Find where the given text appears and provide that cell's center as [x, y] coordinate. 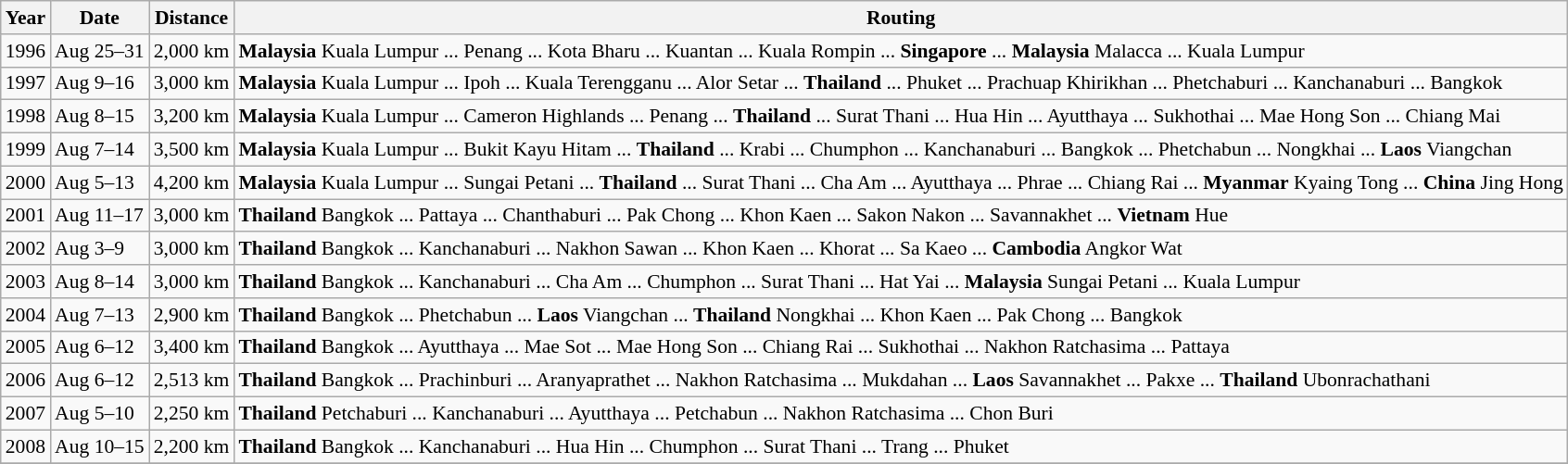
Thailand Bangkok ... Phetchabun ... Laos Viangchan ... Thailand Nongkhai ... Khon Kaen ... Pak Chong ... Bangkok [901, 315]
Thailand Petchaburi ... Kanchanaburi ... Ayutthaya ... Petchabun ... Nakhon Ratchasima ... Chon Buri [901, 414]
2005 [26, 347]
2,000 km [192, 51]
2003 [26, 282]
2006 [26, 381]
3,200 km [192, 117]
Thailand Bangkok ... Pattaya ... Chanthaburi ... Pak Chong ... Khon Kaen ... Sakon Nakon ... Savannakhet ... Vietnam Hue [901, 216]
Aug 9–16 [100, 83]
2,250 km [192, 414]
2000 [26, 182]
2007 [26, 414]
2,900 km [192, 315]
Thailand Bangkok ... Kanchanaburi ... Nakhon Sawan ... Khon Kaen ... Khorat ... Sa Kaeo ... Cambodia Angkor Wat [901, 249]
2008 [26, 446]
Thailand Bangkok ... Kanchanaburi ... Hua Hin ... Chumphon ... Surat Thani ... Trang ... Phuket [901, 446]
Aug 5–13 [100, 182]
Aug 25–31 [100, 51]
3,400 km [192, 347]
2001 [26, 216]
Distance [192, 18]
Thailand Bangkok ... Kanchanaburi ... Cha Am ... Chumphon ... Surat Thani ... Hat Yai ... Malaysia Sungai Petani ... Kuala Lumpur [901, 282]
2004 [26, 315]
Aug 3–9 [100, 249]
Aug 7–13 [100, 315]
2,513 km [192, 381]
1997 [26, 83]
Routing [901, 18]
2,200 km [192, 446]
Year [26, 18]
Date [100, 18]
2002 [26, 249]
3,500 km [192, 150]
Aug 11–17 [100, 216]
1999 [26, 150]
Aug 10–15 [100, 446]
1998 [26, 117]
Aug 8–14 [100, 282]
4,200 km [192, 182]
1996 [26, 51]
Aug 8–15 [100, 117]
Malaysia Kuala Lumpur ... Penang ... Kota Bharu ... Kuantan ... Kuala Rompin ... Singapore ... Malaysia Malacca ... Kuala Lumpur [901, 51]
Thailand Bangkok ... Ayutthaya ... Mae Sot ... Mae Hong Son ... Chiang Rai ... Sukhothai ... Nakhon Ratchasima ... Pattaya [901, 347]
Aug 5–10 [100, 414]
Thailand Bangkok ... Prachinburi ... Aranyaprathet ... Nakhon Ratchasima ... Mukdahan ... Laos Savannakhet ... Pakxe ... Thailand Ubonrachathani [901, 381]
Aug 7–14 [100, 150]
